Extract the [x, y] coordinate from the center of the cell holding the provided text.  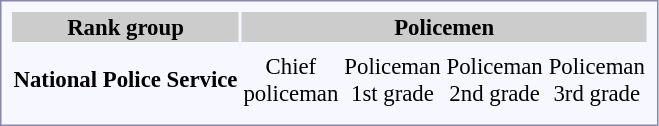
Policemen [444, 27]
Policeman1st grade [392, 80]
Rank group [126, 27]
Policeman3rd grade [596, 80]
Policeman2nd grade [494, 80]
Chiefpoliceman [291, 80]
National Police Service [126, 80]
